Search for the cell housing the specified text and yield its (x, y) center coordinate. 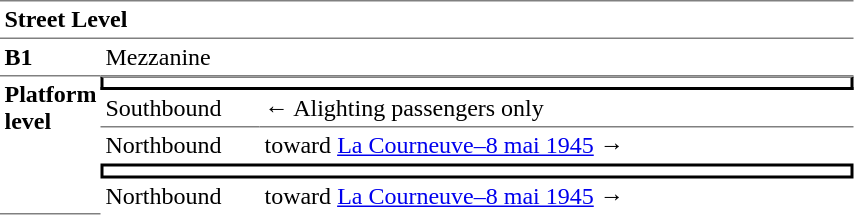
Mezzanine (478, 58)
Street Level (427, 20)
← Alighting passengers only (557, 109)
Platform level (50, 145)
Southbound (180, 109)
B1 (50, 58)
